Find where the given text appears and provide that cell's center as (x, y) coordinate. 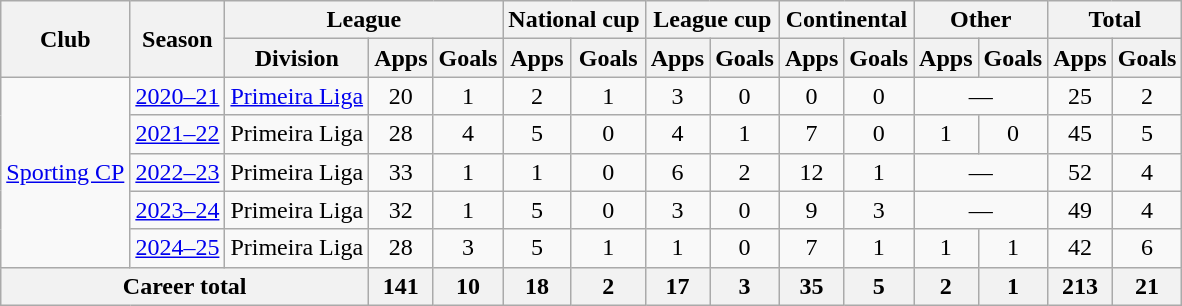
52 (1080, 172)
Division (297, 58)
League cup (712, 20)
2020–21 (178, 96)
25 (1080, 96)
49 (1080, 210)
141 (401, 286)
Club (66, 39)
National cup (574, 20)
45 (1080, 134)
42 (1080, 248)
33 (401, 172)
18 (537, 286)
Sporting CP (66, 172)
League (364, 20)
Continental (846, 20)
2024–25 (178, 248)
213 (1080, 286)
35 (811, 286)
2022–23 (178, 172)
17 (677, 286)
9 (811, 210)
Other (981, 20)
21 (1147, 286)
2021–22 (178, 134)
Total (1115, 20)
Season (178, 39)
Career total (185, 286)
2023–24 (178, 210)
12 (811, 172)
20 (401, 96)
32 (401, 210)
10 (468, 286)
